Capture the cell that displays the provided text and extract its (X, Y) central coordinate. 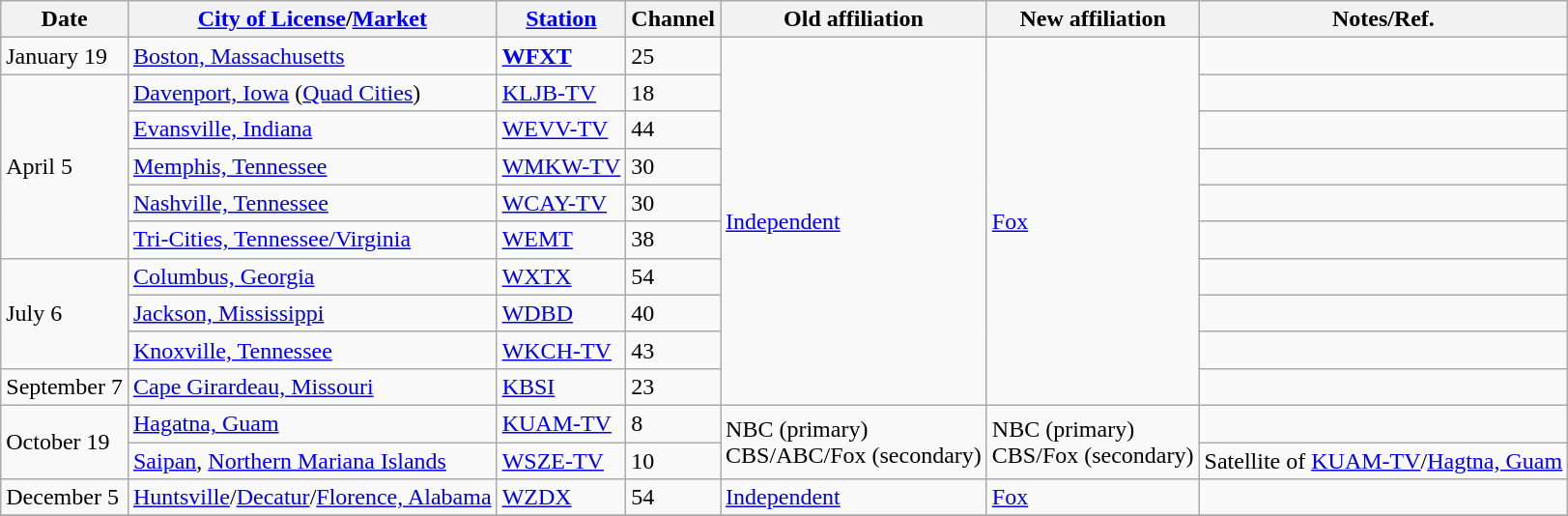
10 (673, 461)
18 (673, 93)
Boston, Massachusetts (312, 56)
NBC (primary) CBS/Fox (secondary) (1093, 442)
October 19 (65, 442)
Tri-Cities, Tennessee/Virginia (312, 240)
KBSI (561, 387)
KUAM-TV (561, 423)
Notes/Ref. (1383, 19)
Station (561, 19)
Nashville, Tennessee (312, 203)
Old affiliation (854, 19)
WKCH-TV (561, 350)
Davenport, Iowa (Quad Cities) (312, 93)
WZDX (561, 498)
Huntsville/Decatur/Florence, Alabama (312, 498)
Satellite of KUAM-TV/Hagtna, Guam (1383, 461)
December 5 (65, 498)
Knoxville, Tennessee (312, 350)
25 (673, 56)
WEMT (561, 240)
Hagatna, Guam (312, 423)
April 5 (65, 166)
WEVV-TV (561, 129)
WMKW-TV (561, 166)
WXTX (561, 276)
WSZE-TV (561, 461)
Saipan, Northern Mariana Islands (312, 461)
23 (673, 387)
40 (673, 313)
WDBD (561, 313)
WFXT (561, 56)
July 6 (65, 313)
Jackson, Mississippi (312, 313)
KLJB-TV (561, 93)
8 (673, 423)
NBC (primary) CBS/ABC/Fox (secondary) (854, 442)
Date (65, 19)
January 19 (65, 56)
38 (673, 240)
44 (673, 129)
September 7 (65, 387)
New affiliation (1093, 19)
Memphis, Tennessee (312, 166)
43 (673, 350)
Columbus, Georgia (312, 276)
Cape Girardeau, Missouri (312, 387)
WCAY-TV (561, 203)
Channel (673, 19)
City of License/Market (312, 19)
Evansville, Indiana (312, 129)
